Locate the cell with the specified text and output its (X, Y) center coordinate. 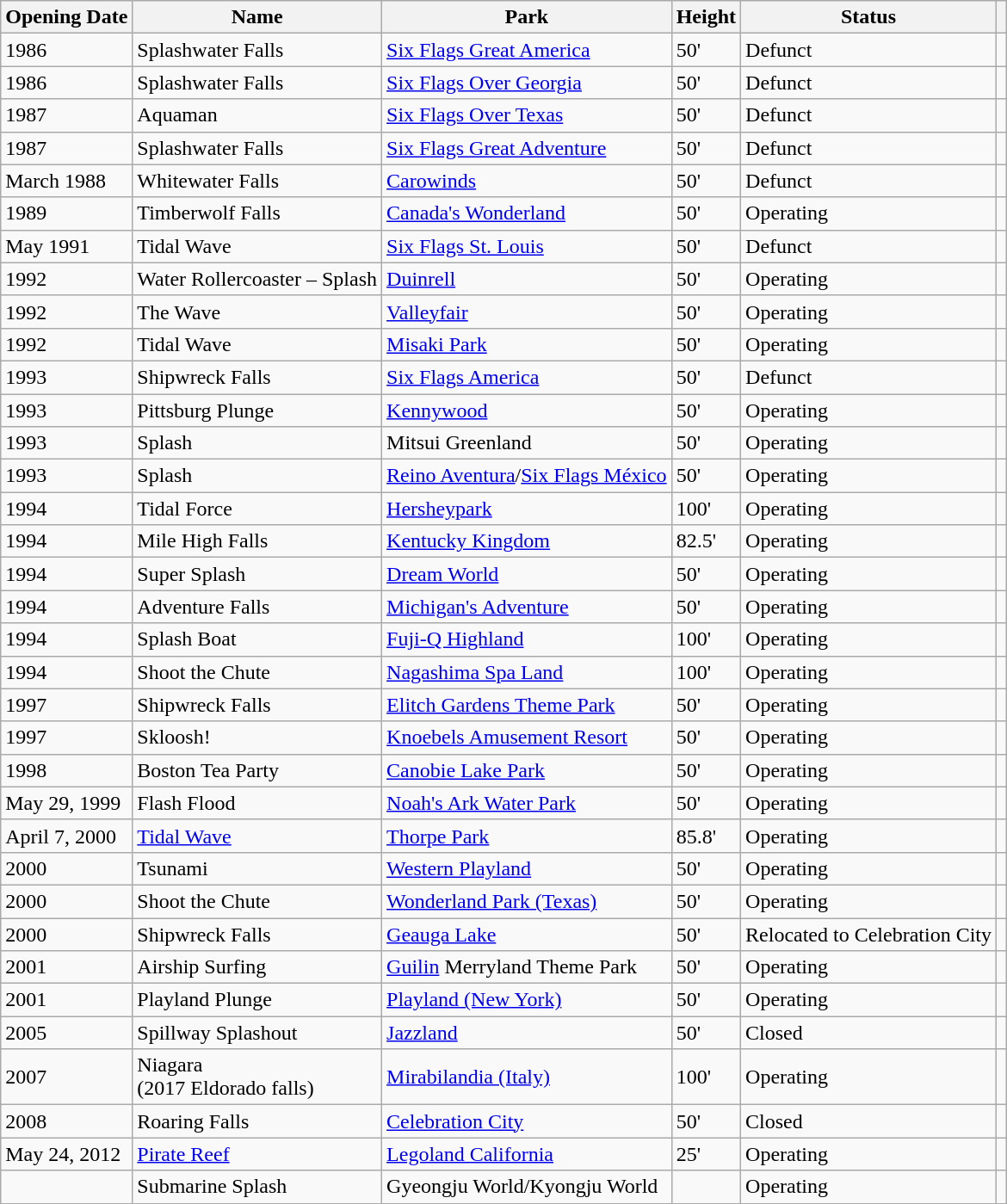
Fuji-Q Highland (527, 639)
Canobie Lake Park (527, 770)
Six Flags America (527, 377)
Knoebels Amusement Resort (527, 738)
2008 (67, 1121)
Kennywood (527, 411)
Jazzland (527, 1033)
82.5' (706, 541)
Six Flags Over Georgia (527, 83)
Water Rollercoaster – Splash (257, 279)
2005 (67, 1033)
Adventure Falls (257, 607)
Six Flags St. Louis (527, 246)
May 1991 (67, 246)
Nagashima Spa Land (527, 672)
Michigan's Adventure (527, 607)
2007 (67, 1077)
Whitewater Falls (257, 181)
Pirate Reef (257, 1154)
Tsunami (257, 868)
Splash Boat (257, 639)
Tidal Force (257, 509)
Name (257, 17)
Relocated to Celebration City (869, 934)
Hersheypark (527, 509)
Geauga Lake (527, 934)
Guilin Merryland Theme Park (527, 967)
Carowinds (527, 181)
Legoland California (527, 1154)
25' (706, 1154)
Duinrell (527, 279)
Opening Date (67, 17)
Wonderland Park (Texas) (527, 901)
Canada's Wonderland (527, 213)
Western Playland (527, 868)
March 1988 (67, 181)
Niagara(2017 Eldorado falls) (257, 1077)
Park (527, 17)
Playland (New York) (527, 1000)
May 24, 2012 (67, 1154)
Dream World (527, 574)
Submarine Splash (257, 1187)
1989 (67, 213)
Kentucky Kingdom (527, 541)
Gyeongju World/Kyongju World (527, 1187)
Playland Plunge (257, 1000)
April 7, 2000 (67, 836)
Six Flags Great Adventure (527, 148)
Celebration City (527, 1121)
Roaring Falls (257, 1121)
Airship Surfing (257, 967)
Flash Flood (257, 803)
Mile High Falls (257, 541)
Skloosh! (257, 738)
Valleyfair (527, 312)
Six Flags Over Texas (527, 115)
Status (869, 17)
Mitsui Greenland (527, 443)
Pittsburg Plunge (257, 411)
Height (706, 17)
Elitch Gardens Theme Park (527, 705)
Boston Tea Party (257, 770)
Six Flags Great America (527, 50)
Spillway Splashout (257, 1033)
1998 (67, 770)
Super Splash (257, 574)
Misaki Park (527, 344)
Timberwolf Falls (257, 213)
Thorpe Park (527, 836)
Mirabilandia (Italy) (527, 1077)
85.8' (706, 836)
Reino Aventura/Six Flags México (527, 476)
May 29, 1999 (67, 803)
Aquaman (257, 115)
The Wave (257, 312)
Noah's Ark Water Park (527, 803)
